Find where the given text appears and provide that cell's center as (X, Y) coordinate. 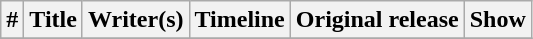
Timeline (240, 20)
Show (498, 20)
# (12, 20)
Title (54, 20)
Writer(s) (136, 20)
Original release (377, 20)
